Detect which cell encompasses the target text, then output its [x, y] center coordinate. 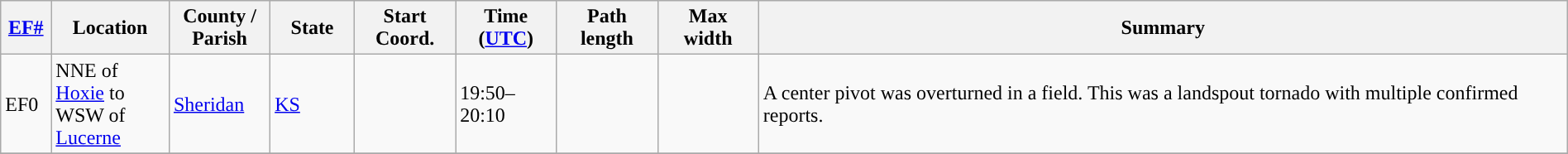
Path length [607, 28]
EF0 [26, 104]
A center pivot was overturned in a field. This was a landspout tornado with multiple confirmed reports. [1163, 104]
Location [111, 28]
Start Coord. [404, 28]
State [313, 28]
EF# [26, 28]
Time (UTC) [506, 28]
Max width [708, 28]
KS [313, 104]
Sheridan [219, 104]
19:50–20:10 [506, 104]
Summary [1163, 28]
County / Parish [219, 28]
NNE of Hoxie to WSW of Lucerne [111, 104]
